Return (x, y) of the center of cell containing provided text 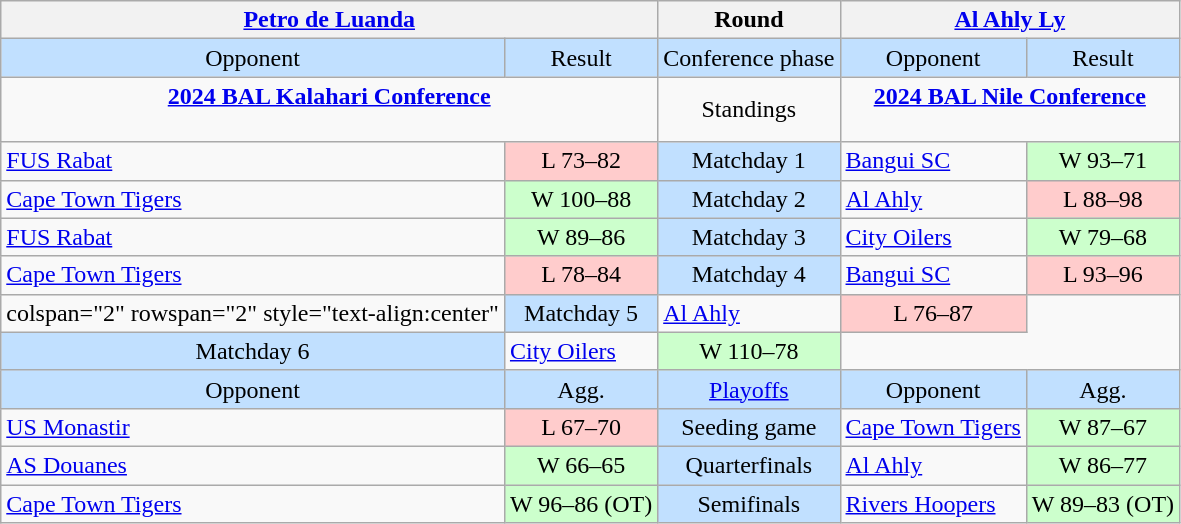
L 78–84 (580, 275)
Standings (749, 110)
W 89–86 (580, 237)
Seeding game (749, 427)
Conference phase (749, 58)
W 110–78 (749, 351)
Quarterfinals (749, 465)
Al Ahly Ly (1010, 20)
Petro de Luanda (330, 20)
W 66–65 (580, 465)
L 67–70 (580, 427)
US Monastir (253, 427)
L 88–98 (1102, 199)
Matchday 5 (580, 313)
Semifinals (749, 503)
Playoffs (749, 389)
Matchday 1 (749, 161)
Rivers Hoopers (933, 503)
W 87–67 (1102, 427)
W 93–71 (1102, 161)
Matchday 4 (749, 275)
Matchday 3 (749, 237)
L 93–96 (1102, 275)
colspan="2" rowspan="2" style="text-align:center" (253, 313)
W 89–83 (OT) (1102, 503)
AS Douanes (253, 465)
L 76–87 (933, 313)
W 86–77 (1102, 465)
W 96–86 (OT) (580, 503)
2024 BAL Nile Conference (1010, 110)
Matchday 2 (749, 199)
Matchday 6 (253, 351)
Round (749, 20)
W 79–68 (1102, 237)
L 73–82 (580, 161)
W 100–88 (580, 199)
2024 BAL Kalahari Conference (330, 110)
